Provide the (X, Y) coordinate of the cell's center where the given text is located.  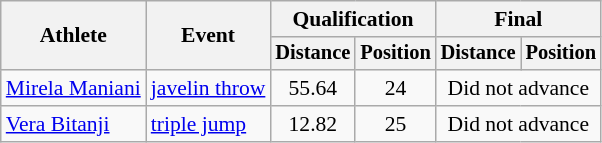
Qualification (352, 19)
12.82 (312, 124)
Athlete (74, 36)
24 (395, 88)
triple jump (208, 124)
javelin throw (208, 88)
Vera Bitanji (74, 124)
Event (208, 36)
Final (518, 19)
55.64 (312, 88)
25 (395, 124)
Mirela Maniani (74, 88)
